Identify which cell holds the provided text, then report its (X, Y) central coordinate. 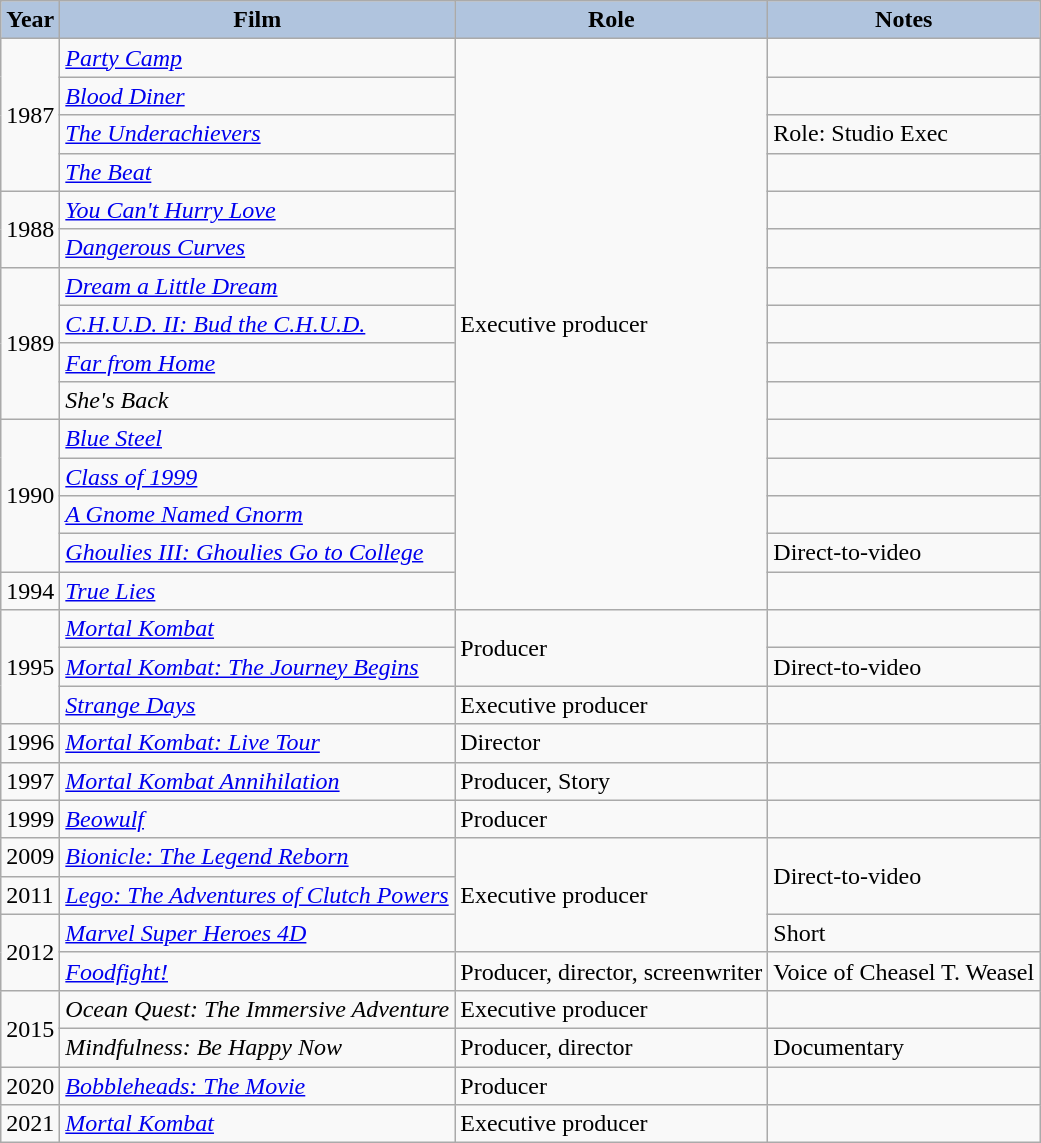
Bobbleheads: The Movie (258, 1085)
Producer, director, screenwriter (612, 971)
2009 (30, 857)
Dangerous Curves (258, 248)
Producer, Story (612, 781)
Marvel Super Heroes 4D (258, 933)
1987 (30, 115)
1999 (30, 819)
1988 (30, 229)
Short (904, 933)
2021 (30, 1124)
1990 (30, 495)
Blood Diner (258, 96)
Notes (904, 20)
1997 (30, 781)
Beowulf (258, 819)
Far from Home (258, 362)
2015 (30, 1028)
Mindfulness: Be Happy Now (258, 1047)
The Beat (258, 172)
Year (30, 20)
Role (612, 20)
2012 (30, 952)
C.H.U.D. II: Bud the C.H.U.D. (258, 324)
A Gnome Named Gnorm (258, 515)
1989 (30, 343)
Dream a Little Dream (258, 286)
Documentary (904, 1047)
The Underachievers (258, 134)
True Lies (258, 591)
Director (612, 743)
Lego: The Adventures of Clutch Powers (258, 895)
Class of 1999 (258, 477)
Party Camp (258, 58)
Producer, director (612, 1047)
Ghoulies III: Ghoulies Go to College (258, 553)
2020 (30, 1085)
Mortal Kombat: Live Tour (258, 743)
Voice of Cheasel T. Weasel (904, 971)
Blue Steel (258, 438)
2011 (30, 895)
Strange Days (258, 705)
1995 (30, 667)
You Can't Hurry Love (258, 210)
1996 (30, 743)
Role: Studio Exec (904, 134)
Foodfight! (258, 971)
Mortal Kombat Annihilation (258, 781)
Film (258, 20)
Ocean Quest: The Immersive Adventure (258, 1009)
She's Back (258, 400)
1994 (30, 591)
Mortal Kombat: The Journey Begins (258, 667)
Bionicle: The Legend Reborn (258, 857)
